From the cell containing the given text, extract its center point as [X, Y] coordinate. 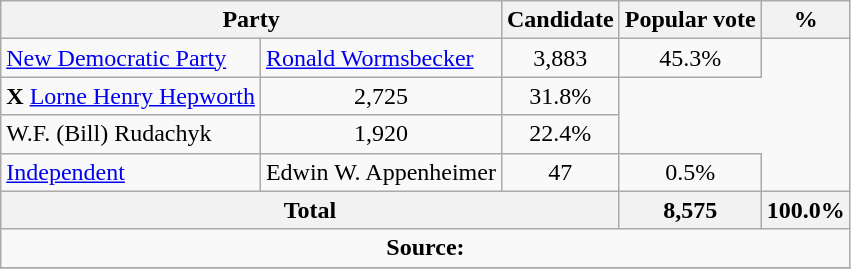
1,920 [380, 134]
Popular vote [690, 20]
Source: [426, 248]
3,883 [560, 58]
Total [310, 210]
Ronald Wormsbecker [380, 58]
45.3% [690, 58]
8,575 [690, 210]
0.5% [690, 172]
New Democratic Party [131, 58]
Candidate [560, 20]
Independent [131, 172]
X Lorne Henry Hepworth [131, 96]
2,725 [380, 96]
47 [560, 172]
Party [252, 20]
31.8% [560, 96]
% [806, 20]
100.0% [806, 210]
W.F. (Bill) Rudachyk [131, 134]
22.4% [560, 134]
Edwin W. Appenheimer [380, 172]
